Locate the cell with the specified text and output its [x, y] center coordinate. 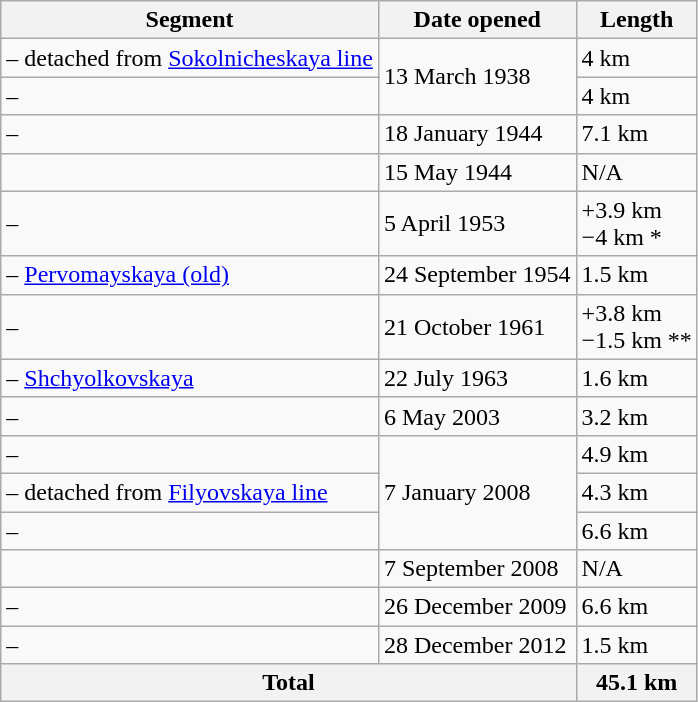
– detached from Sokolnicheskaya line [190, 58]
4.3 km [636, 492]
13 March 1938 [477, 77]
7.1 km [636, 134]
Segment [190, 20]
Total [288, 683]
26 December 2009 [477, 607]
22 July 1963 [477, 378]
28 December 2012 [477, 645]
Date opened [477, 20]
6 May 2003 [477, 416]
– Pervomayskaya (old) [190, 275]
45.1 km [636, 683]
24 September 1954 [477, 275]
4.9 km [636, 454]
3.2 km [636, 416]
– detached from Filyovskaya line [190, 492]
+3.8 km−1.5 km ** [636, 326]
15 May 1944 [477, 172]
21 October 1961 [477, 326]
7 January 2008 [477, 492]
– Shchyolkovskaya [190, 378]
+3.9 km−4 km * [636, 224]
1.6 km [636, 378]
7 September 2008 [477, 569]
Length [636, 20]
18 January 1944 [477, 134]
5 April 1953 [477, 224]
